Scan for the cell matching the given text and deliver its (X, Y) coordinate at center. 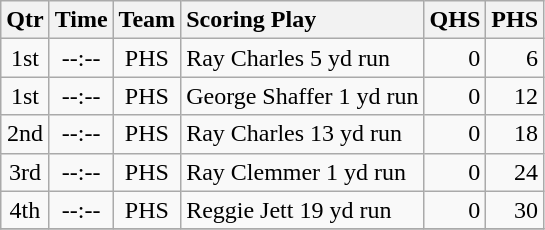
Ray Clemmer 1 yd run (302, 172)
6 (515, 58)
Reggie Jett 19 yd run (302, 210)
18 (515, 134)
3rd (25, 172)
Ray Charles 13 yd run (302, 134)
4th (25, 210)
12 (515, 96)
30 (515, 210)
George Shaffer 1 yd run (302, 96)
2nd (25, 134)
Qtr (25, 20)
Team (147, 20)
Time (81, 20)
24 (515, 172)
Ray Charles 5 yd run (302, 58)
Scoring Play (302, 20)
QHS (455, 20)
